From the cell containing the given text, extract its center point as [x, y] coordinate. 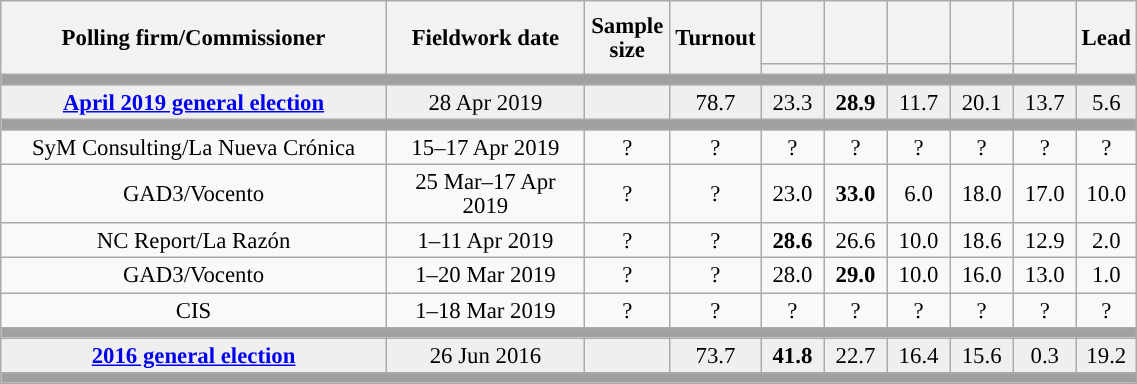
19.2 [1106, 356]
2016 general election [194, 356]
25 Mar–17 Apr 2019 [485, 194]
0.3 [1044, 356]
NC Report/La Razón [194, 242]
1–18 Mar 2019 [485, 310]
SyM Consulting/La Nueva Crónica [194, 148]
28.0 [792, 276]
Sample size [627, 38]
2.0 [1106, 242]
73.7 [716, 356]
Lead [1106, 38]
12.9 [1044, 242]
5.6 [1106, 102]
28.6 [792, 242]
17.0 [1044, 194]
1.0 [1106, 276]
Turnout [716, 38]
13.7 [1044, 102]
15.6 [982, 356]
22.7 [856, 356]
15–17 Apr 2019 [485, 148]
26.6 [856, 242]
6.0 [918, 194]
1–11 Apr 2019 [485, 242]
16.0 [982, 276]
18.6 [982, 242]
Polling firm/Commissioner [194, 38]
28.9 [856, 102]
23.0 [792, 194]
1–20 Mar 2019 [485, 276]
April 2019 general election [194, 102]
33.0 [856, 194]
11.7 [918, 102]
28 Apr 2019 [485, 102]
41.8 [792, 356]
29.0 [856, 276]
13.0 [1044, 276]
Fieldwork date [485, 38]
23.3 [792, 102]
78.7 [716, 102]
CIS [194, 310]
18.0 [982, 194]
16.4 [918, 356]
26 Jun 2016 [485, 356]
20.1 [982, 102]
